Locate the cell with the specified text and output its (x, y) center coordinate. 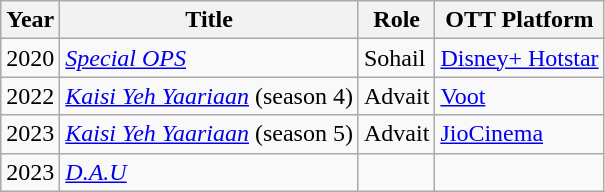
Special OPS (210, 58)
Kaisi Yeh Yaariaan (season 4) (210, 96)
Role (396, 20)
Kaisi Yeh Yaariaan (season 5) (210, 134)
2022 (30, 96)
D.A.U (210, 172)
Year (30, 20)
Sohail (396, 58)
2020 (30, 58)
JioCinema (520, 134)
Disney+ Hotstar (520, 58)
Title (210, 20)
Voot (520, 96)
OTT Platform (520, 20)
